Search for the cell housing the specified text and yield its [x, y] center coordinate. 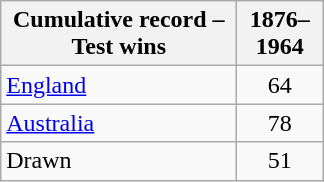
1876–1964 [280, 34]
Australia [119, 123]
64 [280, 85]
Cumulative record – Test wins [119, 34]
Drawn [119, 161]
78 [280, 123]
51 [280, 161]
England [119, 85]
